Locate the cell with the specified text and output its [X, Y] center coordinate. 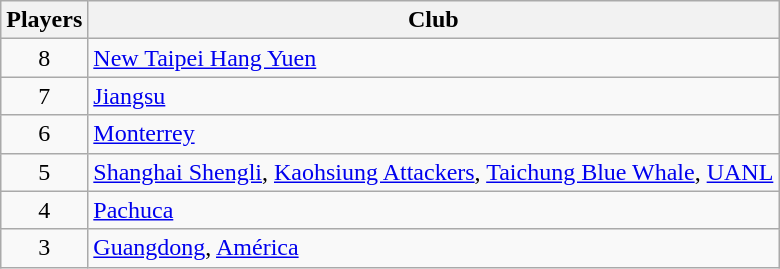
Jiangsu [434, 96]
6 [44, 134]
Players [44, 20]
3 [44, 248]
Pachuca [434, 210]
7 [44, 96]
Club [434, 20]
8 [44, 58]
Guangdong, América [434, 248]
4 [44, 210]
Monterrey [434, 134]
Shanghai Shengli, Kaohsiung Attackers, Taichung Blue Whale, UANL [434, 172]
New Taipei Hang Yuen [434, 58]
5 [44, 172]
